Output the (x, y) coordinate of the center of the cell containing the given text.  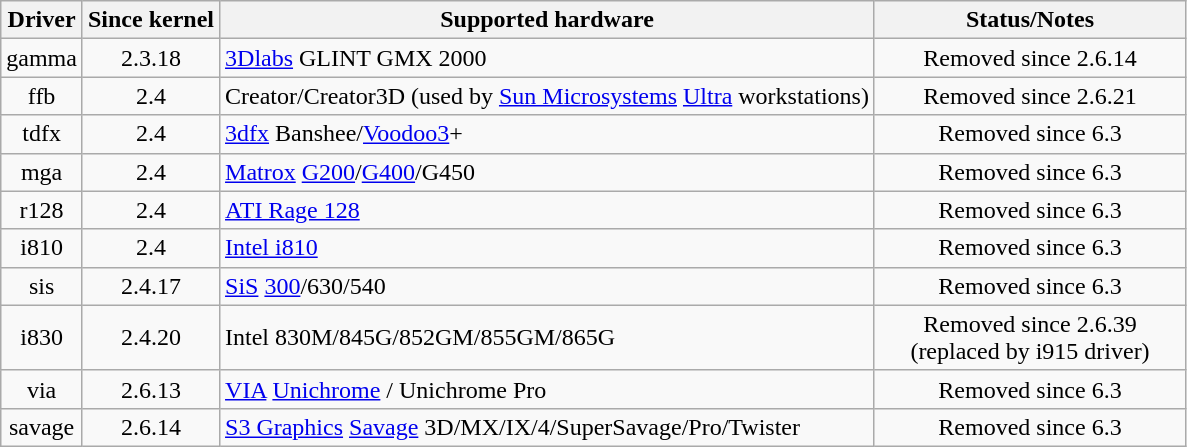
Creator/Creator3D (used by Sun Microsystems Ultra workstations) (548, 96)
ffb (42, 96)
Driver (42, 20)
i810 (42, 248)
r128 (42, 210)
Removed since 2.6.21 (1030, 96)
sis (42, 286)
mga (42, 172)
3Dlabs GLINT GMX 2000 (548, 58)
Intel 830M/845G/852GM/855GM/865G (548, 338)
2.6.13 (150, 389)
2.3.18 (150, 58)
3dfx Banshee/Voodoo3+ (548, 134)
Matrox G200/G400/G450 (548, 172)
tdfx (42, 134)
2.4.17 (150, 286)
VIA Unichrome / Unichrome Pro (548, 389)
Since kernel (150, 20)
2.6.14 (150, 427)
i830 (42, 338)
gamma (42, 58)
ATI Rage 128 (548, 210)
Removed since 2.6.14 (1030, 58)
2.4.20 (150, 338)
S3 Graphics Savage 3D/MX/IX/4/SuperSavage/Pro/Twister (548, 427)
Removed since 2.6.39 (replaced by i915 driver) (1030, 338)
Intel i810 (548, 248)
Status/Notes (1030, 20)
Supported hardware (548, 20)
via (42, 389)
savage (42, 427)
SiS 300/630/540 (548, 286)
